Scan for the cell matching the given text and deliver its [X, Y] coordinate at center. 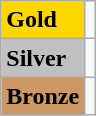
Gold [43, 20]
Bronze [43, 96]
Silver [43, 58]
